Return [x, y] of the center of cell containing provided text 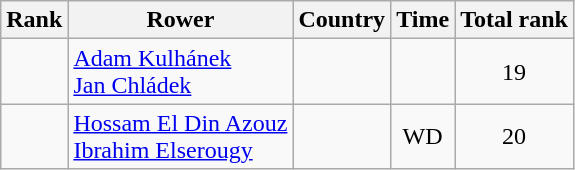
20 [514, 136]
Rower [180, 20]
Total rank [514, 20]
Time [423, 20]
Adam KulhánekJan Chládek [180, 72]
19 [514, 72]
WD [423, 136]
Rank [34, 20]
Country [342, 20]
Hossam El Din AzouzIbrahim Elserougy [180, 136]
